Return the [x, y] coordinate for the center point of the cell that contains the specified text.  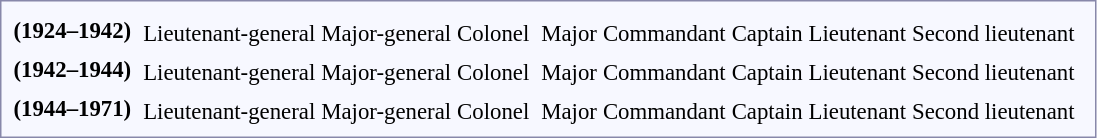
(1924–1942) [72, 30]
(1944–1971) [72, 108]
(1942–1944) [72, 69]
